Return the [X, Y] coordinate for the center point of the cell that contains the specified text.  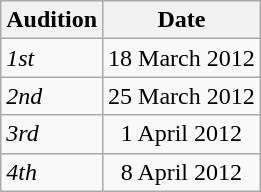
1 April 2012 [182, 134]
Audition [52, 20]
8 April 2012 [182, 172]
3rd [52, 134]
25 March 2012 [182, 96]
Date [182, 20]
18 March 2012 [182, 58]
2nd [52, 96]
4th [52, 172]
1st [52, 58]
